Pinpoint the cell where the given text exists, returning its (x, y) midpoint coordinate. 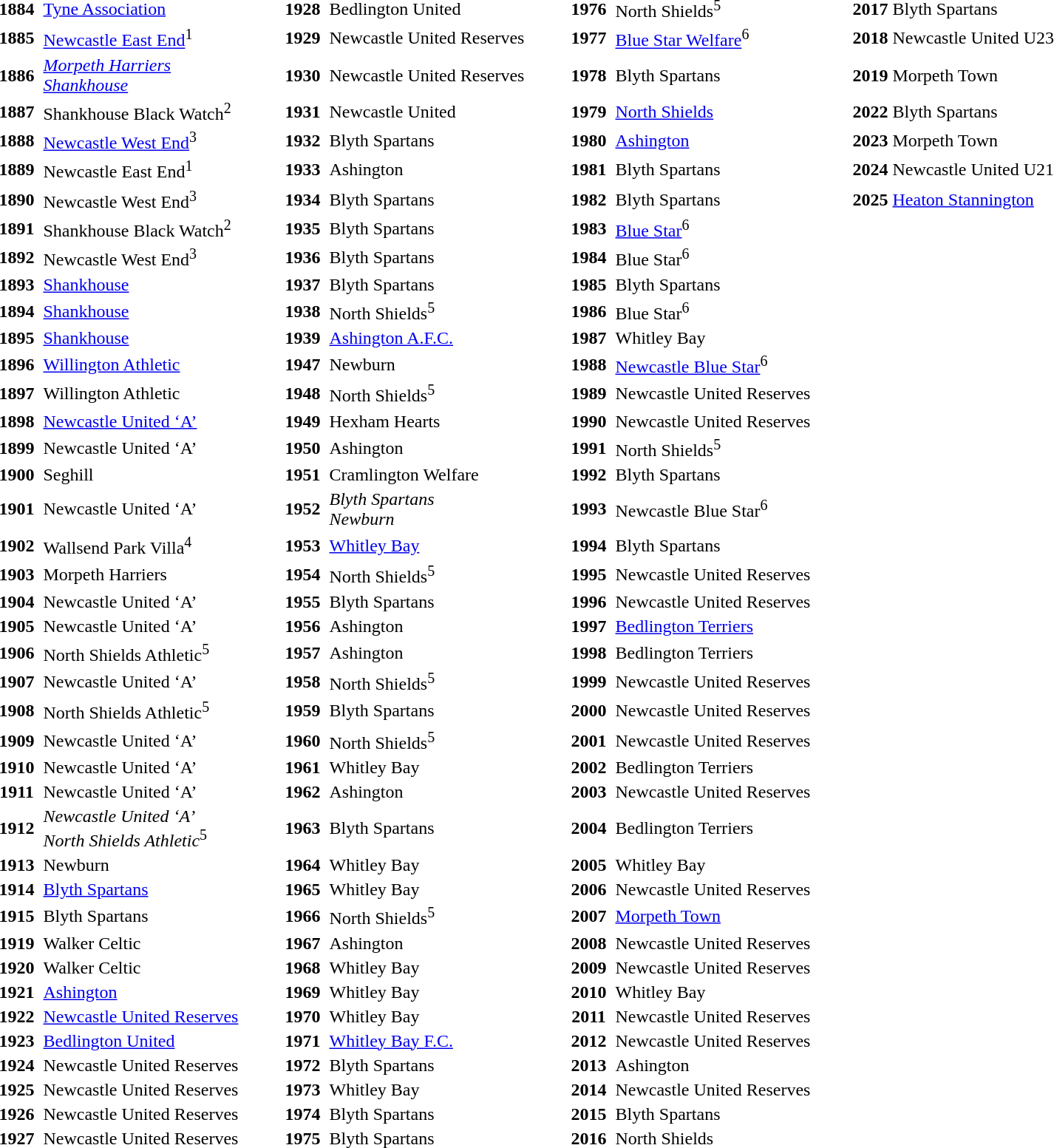
1938 (303, 311)
1996 (588, 602)
2002 (588, 767)
1986 (588, 311)
Blyth SpartansNewburn (446, 509)
2010 (588, 992)
2025 (871, 199)
1992 (588, 475)
1980 (588, 140)
1950 (303, 447)
1963 (303, 828)
2000 (588, 711)
2001 (588, 740)
1957 (303, 653)
1929 (303, 38)
1987 (588, 338)
1961 (303, 767)
1933 (303, 170)
Newcastle United ‘A’North Shields Athletic5 (160, 828)
2023 (871, 140)
2013 (588, 1065)
1962 (303, 792)
2007 (588, 916)
Wallsend Park Villa4 (160, 546)
1937 (303, 285)
2005 (588, 865)
2014 (588, 1090)
2008 (588, 943)
1993 (588, 509)
1971 (303, 1041)
1954 (303, 574)
2015 (588, 1114)
1958 (303, 682)
1936 (303, 257)
1947 (303, 364)
Cramlington Welfare (446, 475)
1934 (303, 199)
1953 (303, 546)
1991 (588, 447)
Hexham Hearts (446, 421)
1967 (303, 943)
1966 (303, 916)
Morpeth Harriers (160, 574)
Newcastle United (446, 112)
1989 (588, 394)
1988 (588, 364)
1977 (588, 38)
North Shields (732, 112)
1965 (303, 889)
2019 (871, 75)
Ashington A.F.C. (446, 338)
1981 (588, 170)
1998 (588, 653)
1931 (303, 112)
2003 (588, 792)
1982 (588, 199)
1974 (303, 1114)
Morpeth HarriersShankhouse (160, 75)
1973 (303, 1090)
1978 (588, 75)
Whitley Bay F.C. (446, 1041)
1995 (588, 574)
2004 (588, 828)
1951 (303, 475)
1949 (303, 421)
Morpeth Town (732, 916)
Seghill (160, 475)
1979 (588, 112)
1999 (588, 682)
2011 (588, 1016)
1984 (588, 257)
2022 (871, 112)
1952 (303, 509)
1994 (588, 546)
1948 (303, 394)
1969 (303, 992)
1959 (303, 711)
1972 (303, 1065)
1964 (303, 865)
1990 (588, 421)
2012 (588, 1041)
1985 (588, 285)
Blue Star Welfare6 (732, 38)
1955 (303, 602)
Bedlington United (160, 1041)
1997 (588, 626)
1960 (303, 740)
1970 (303, 1016)
2009 (588, 968)
1983 (588, 228)
1932 (303, 140)
1968 (303, 968)
1939 (303, 338)
1956 (303, 626)
2006 (588, 889)
1935 (303, 228)
2024 (871, 170)
1930 (303, 75)
2018 (871, 38)
